Return (x, y) of the center of cell containing provided text 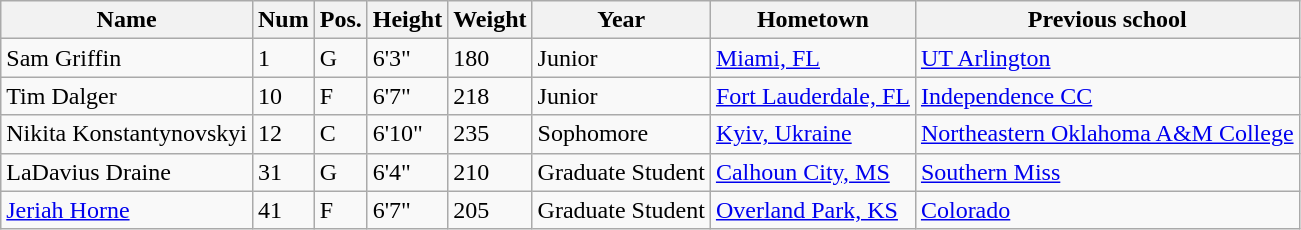
6'4" (407, 172)
LaDavius Draine (127, 172)
Independence CC (1107, 96)
Year (621, 20)
Sam Griffin (127, 58)
Northeastern Oklahoma A&M College (1107, 134)
41 (283, 210)
Pos. (340, 20)
Nikita Konstantynovskyi (127, 134)
218 (490, 96)
Sophomore (621, 134)
Name (127, 20)
Southern Miss (1107, 172)
Colorado (1107, 210)
235 (490, 134)
205 (490, 210)
210 (490, 172)
Weight (490, 20)
UT Arlington (1107, 58)
C (340, 134)
1 (283, 58)
Height (407, 20)
Overland Park, KS (812, 210)
Fort Lauderdale, FL (812, 96)
31 (283, 172)
Calhoun City, MS (812, 172)
Kyiv, Ukraine (812, 134)
10 (283, 96)
Previous school (1107, 20)
Tim Dalger (127, 96)
Miami, FL (812, 58)
6'10" (407, 134)
Num (283, 20)
6'3" (407, 58)
12 (283, 134)
Jeriah Horne (127, 210)
180 (490, 58)
Hometown (812, 20)
